Locate the cell with the specified text and output its (X, Y) center coordinate. 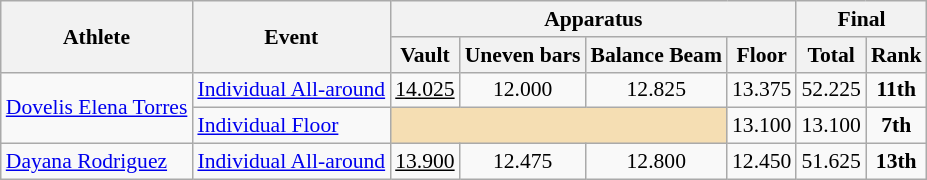
Individual Floor (291, 126)
Balance Beam (656, 55)
Rank (896, 55)
Final (861, 19)
12.450 (762, 162)
51.625 (830, 162)
Total (830, 55)
13.900 (424, 162)
Athlete (97, 36)
12.825 (656, 90)
7th (896, 126)
12.800 (656, 162)
13th (896, 162)
52.225 (830, 90)
Apparatus (593, 19)
Uneven bars (523, 55)
13.375 (762, 90)
11th (896, 90)
Event (291, 36)
14.025 (424, 90)
12.000 (523, 90)
12.475 (523, 162)
Dayana Rodriguez (97, 162)
Vault (424, 55)
Floor (762, 55)
Dovelis Elena Torres (97, 108)
